Extract the [X, Y] coordinate from the center of the cell holding the provided text.  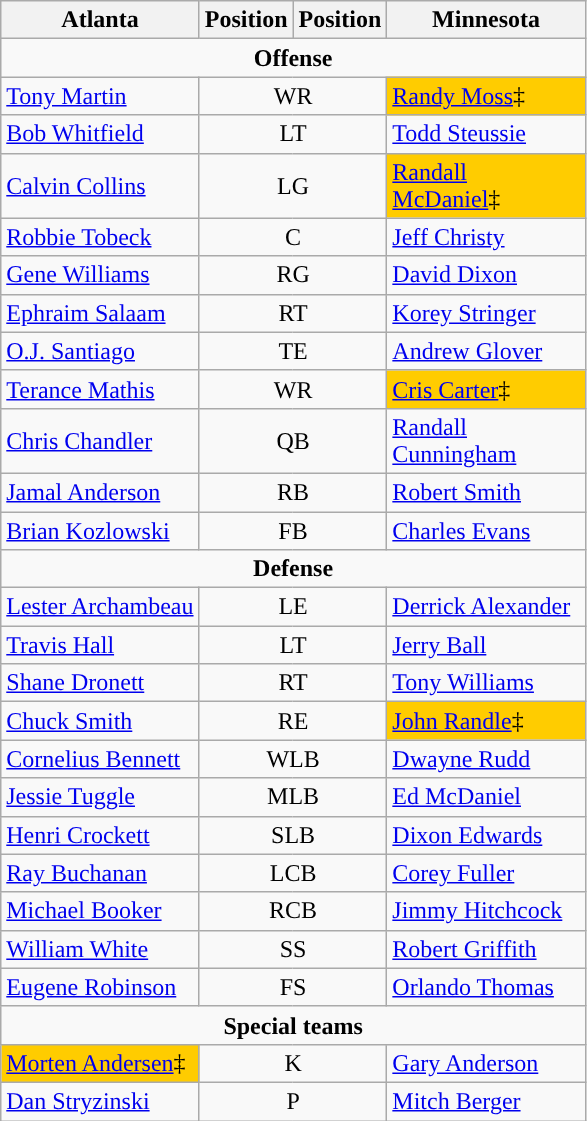
Michael Booker [100, 911]
Randall McDaniel‡ [486, 186]
Dixon Edwards [486, 835]
LG [293, 186]
Terance Mathis [100, 389]
Corey Fuller [486, 873]
Robert Griffith [486, 949]
Lester Archambeau [100, 607]
Dwayne Rudd [486, 759]
SLB [293, 835]
Jeff Christy [486, 237]
Special teams [294, 1025]
Defense [294, 569]
Orlando Thomas [486, 987]
C [293, 237]
RB [293, 492]
K [293, 1063]
Chuck Smith [100, 721]
RE [293, 721]
Robert Smith [486, 492]
QB [293, 440]
Gene Williams [100, 275]
Ephraim Salaam [100, 313]
O.J. Santiago [100, 351]
Jamal Anderson [100, 492]
Derrick Alexander [486, 607]
Chris Chandler [100, 440]
Calvin Collins [100, 186]
RCB [293, 911]
Shane Dronett [100, 683]
Offense [294, 58]
LCB [293, 873]
WLB [293, 759]
Jimmy Hitchcock [486, 911]
Dan Stryzinski [100, 1101]
Ray Buchanan [100, 873]
LE [293, 607]
Mitch Berger [486, 1101]
Randy Moss‡ [486, 96]
MLB [293, 797]
P [293, 1101]
Robbie Tobeck [100, 237]
Morten Andersen‡ [100, 1063]
Charles Evans [486, 531]
SS [293, 949]
Cris Carter‡ [486, 389]
Jessie Tuggle [100, 797]
RG [293, 275]
Tony Martin [100, 96]
Brian Kozlowski [100, 531]
Minnesota [486, 20]
Atlanta [100, 20]
Gary Anderson [486, 1063]
Cornelius Bennett [100, 759]
Jerry Ball [486, 645]
FB [293, 531]
Travis Hall [100, 645]
Bob Whitfield [100, 134]
Eugene Robinson [100, 987]
Todd Steussie [486, 134]
Randall Cunningham [486, 440]
FS [293, 987]
Ed McDaniel [486, 797]
Korey Stringer [486, 313]
TE [293, 351]
David Dixon [486, 275]
Andrew Glover [486, 351]
Henri Crockett [100, 835]
Tony Williams [486, 683]
William White [100, 949]
John Randle‡ [486, 721]
